Identify which cell holds the provided text, then report its (x, y) central coordinate. 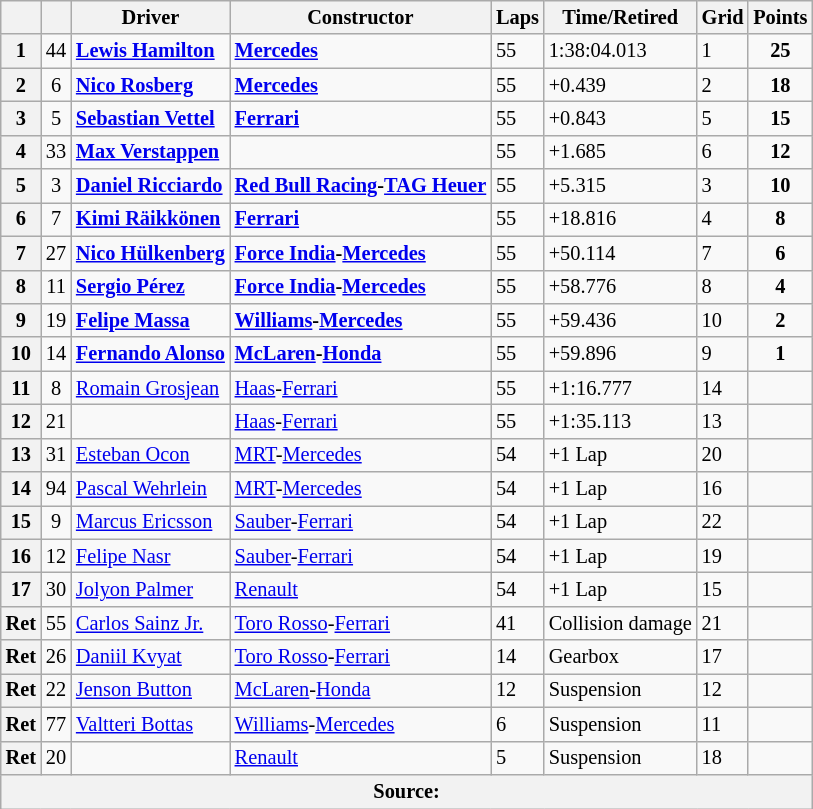
Jenson Button (150, 690)
+18.816 (620, 219)
Sergio Pérez (150, 287)
Driver (150, 17)
Source: (407, 791)
31 (56, 455)
Felipe Massa (150, 320)
Jolyon Palmer (150, 589)
1:38:04.013 (620, 51)
Pascal Wehrlein (150, 489)
Felipe Nasr (150, 556)
Valtteri Bottas (150, 724)
94 (56, 489)
Carlos Sainz Jr. (150, 623)
Nico Rosberg (150, 85)
Red Bull Racing-TAG Heuer (360, 186)
Nico Hülkenberg (150, 253)
Esteban Ocon (150, 455)
+0.843 (620, 118)
26 (56, 657)
+1:35.113 (620, 421)
+1.685 (620, 152)
+58.776 (620, 287)
Fernando Alonso (150, 354)
Collision damage (620, 623)
Points (780, 17)
+0.439 (620, 85)
+59.896 (620, 354)
77 (56, 724)
27 (56, 253)
Time/Retired (620, 17)
Max Verstappen (150, 152)
41 (518, 623)
Sebastian Vettel (150, 118)
Romain Grosjean (150, 388)
30 (56, 589)
+59.436 (620, 320)
Laps (518, 17)
+1:16.777 (620, 388)
33 (56, 152)
+50.114 (620, 253)
25 (780, 51)
Lewis Hamilton (150, 51)
Kimi Räikkönen (150, 219)
Grid (723, 17)
Constructor (360, 17)
44 (56, 51)
Daniel Ricciardo (150, 186)
Marcus Ericsson (150, 522)
+5.315 (620, 186)
Daniil Kvyat (150, 657)
Gearbox (620, 657)
